Return (X, Y) of the center of cell containing provided text 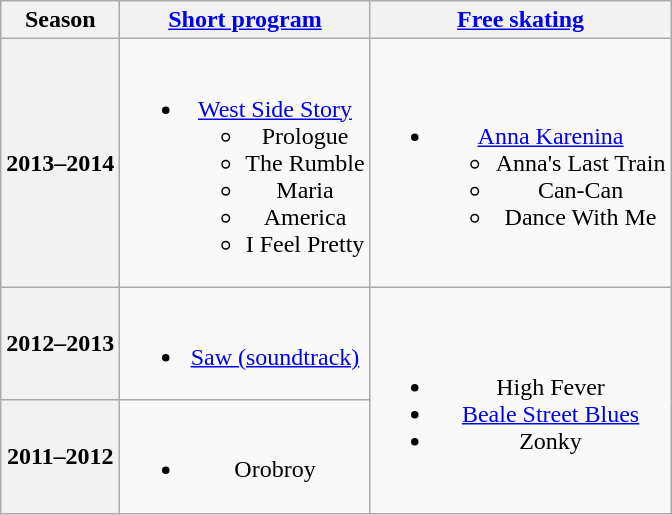
Saw (soundtrack) (245, 344)
2011–2012 (60, 456)
Orobroy (245, 456)
High Fever Beale Street Blues Zonky (520, 400)
Short program (245, 20)
Free skating (520, 20)
West Side Story PrologueThe RumbleMariaAmericaI Feel Pretty (245, 163)
Season (60, 20)
Anna Karenina Anna's Last TrainCan-CanDance With Me (520, 163)
2012–2013 (60, 344)
2013–2014 (60, 163)
